Detect which cell encompasses the target text, then output its (X, Y) center coordinate. 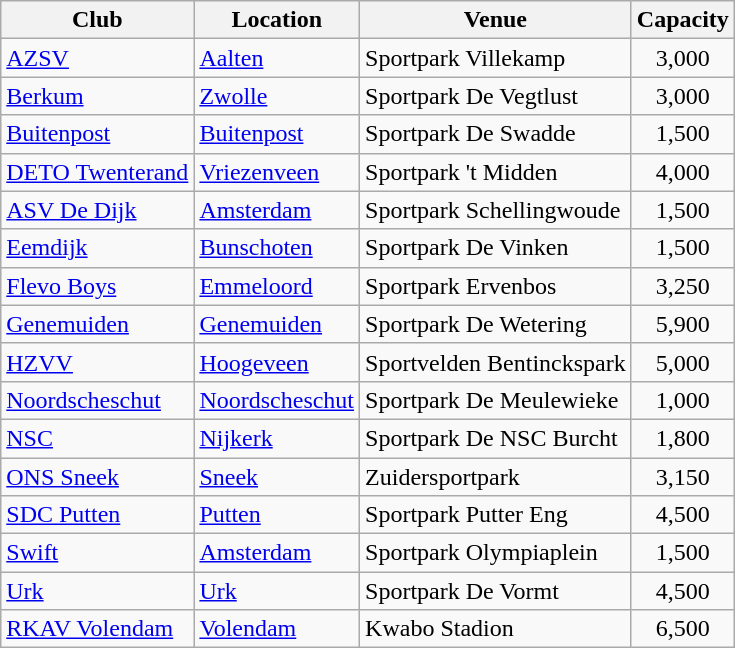
Nijkerk (277, 438)
5,000 (682, 362)
3,250 (682, 286)
Zuidersportpark (496, 477)
Sportpark De Swadde (496, 134)
ASV De Dijk (98, 210)
HZVV (98, 362)
Hoogeveen (277, 362)
DETO Twenterand (98, 172)
Sportpark Olympiaplein (496, 553)
Volendam (277, 629)
Sportpark Villekamp (496, 58)
Sportpark 't Midden (496, 172)
NSC (98, 438)
Sportpark De Vegtlust (496, 96)
Sportpark Putter Eng (496, 515)
Capacity (682, 20)
Kwabo Stadion (496, 629)
Club (98, 20)
Berkum (98, 96)
Putten (277, 515)
Sportpark De Vormt (496, 591)
4,000 (682, 172)
RKAV Volendam (98, 629)
1,800 (682, 438)
Flevo Boys (98, 286)
ONS Sneek (98, 477)
SDC Putten (98, 515)
Emmeloord (277, 286)
Sneek (277, 477)
Venue (496, 20)
Aalten (277, 58)
AZSV (98, 58)
Sportvelden Bentinckspark (496, 362)
Sportpark De Vinken (496, 248)
5,900 (682, 324)
Sportpark De Wetering (496, 324)
6,500 (682, 629)
Sportpark De Meulewieke (496, 400)
3,150 (682, 477)
Eemdijk (98, 248)
Sportpark Schellingwoude (496, 210)
1,000 (682, 400)
Bunschoten (277, 248)
Swift (98, 553)
Location (277, 20)
Vriezenveen (277, 172)
Sportpark De NSC Burcht (496, 438)
Sportpark Ervenbos (496, 286)
Zwolle (277, 96)
